Scan for the cell matching the given text and deliver its [X, Y] coordinate at center. 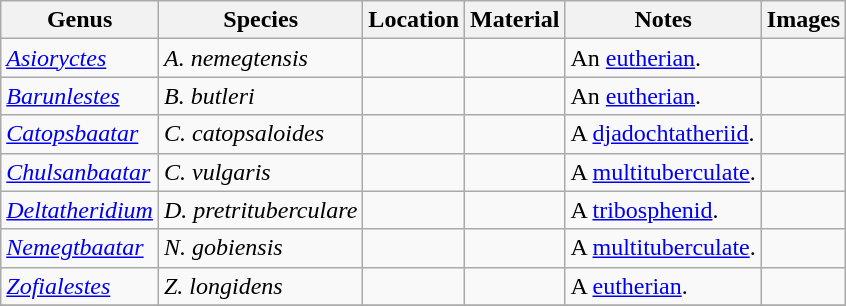
Location [414, 20]
C. catopsaloides [260, 134]
B. butleri [260, 96]
C. vulgaris [260, 172]
Images [803, 20]
A djadochtatheriid. [663, 134]
Z. longidens [260, 286]
A tribosphenid. [663, 210]
Species [260, 20]
Notes [663, 20]
Nemegtbaatar [80, 248]
Asioryctes [80, 58]
A eutherian. [663, 286]
Material [515, 20]
A. nemegtensis [260, 58]
N. gobiensis [260, 248]
Barunlestes [80, 96]
Catopsbaatar [80, 134]
Deltatheridium [80, 210]
Chulsanbaatar [80, 172]
Genus [80, 20]
Zofialestes [80, 286]
D. pretrituberculare [260, 210]
